Determine the (x, y) coordinate at the center of the cell enclosing the given text.  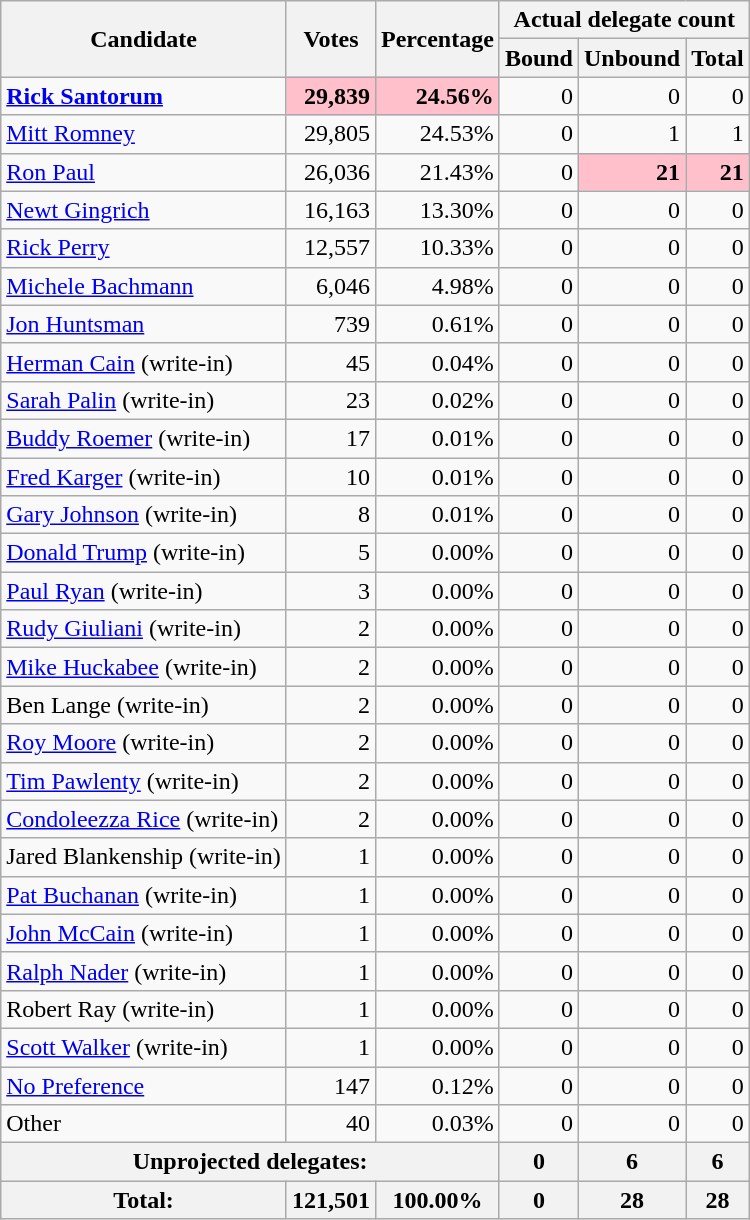
17 (330, 438)
Unprojected delegates: (250, 1162)
No Preference (144, 1085)
6,046 (330, 286)
Condoleezza Rice (write-in) (144, 819)
40 (330, 1124)
Candidate (144, 39)
Donald Trump (write-in) (144, 553)
Ben Lange (write-in) (144, 705)
0.04% (437, 362)
Robert Ray (write-in) (144, 1009)
Newt Gingrich (144, 210)
Pat Buchanan (write-in) (144, 895)
0.02% (437, 400)
10.33% (437, 248)
13.30% (437, 210)
Votes (330, 39)
Other (144, 1124)
Ralph Nader (write-in) (144, 971)
Paul Ryan (write-in) (144, 591)
121,501 (330, 1200)
Michele Bachmann (144, 286)
3 (330, 591)
147 (330, 1085)
Mitt Romney (144, 134)
24.53% (437, 134)
Rudy Giuliani (write-in) (144, 629)
10 (330, 477)
26,036 (330, 172)
Rick Perry (144, 248)
Total (718, 58)
0.12% (437, 1085)
Sarah Palin (write-in) (144, 400)
Scott Walker (write-in) (144, 1047)
Ron Paul (144, 172)
Total: (144, 1200)
Tim Pawlenty (write-in) (144, 781)
Percentage (437, 39)
8 (330, 515)
Rick Santorum (144, 96)
21.43% (437, 172)
4.98% (437, 286)
Buddy Roemer (write-in) (144, 438)
Jared Blankenship (write-in) (144, 857)
0.61% (437, 324)
24.56% (437, 96)
0.03% (437, 1124)
Mike Huckabee (write-in) (144, 667)
100.00% (437, 1200)
Roy Moore (write-in) (144, 743)
29,805 (330, 134)
16,163 (330, 210)
739 (330, 324)
Jon Huntsman (144, 324)
Fred Karger (write-in) (144, 477)
Unbound (632, 58)
23 (330, 400)
Bound (538, 58)
45 (330, 362)
John McCain (write-in) (144, 933)
Gary Johnson (write-in) (144, 515)
Actual delegate count (624, 20)
29,839 (330, 96)
12,557 (330, 248)
Herman Cain (write-in) (144, 362)
5 (330, 553)
